Capture the cell that displays the provided text and extract its [X, Y] central coordinate. 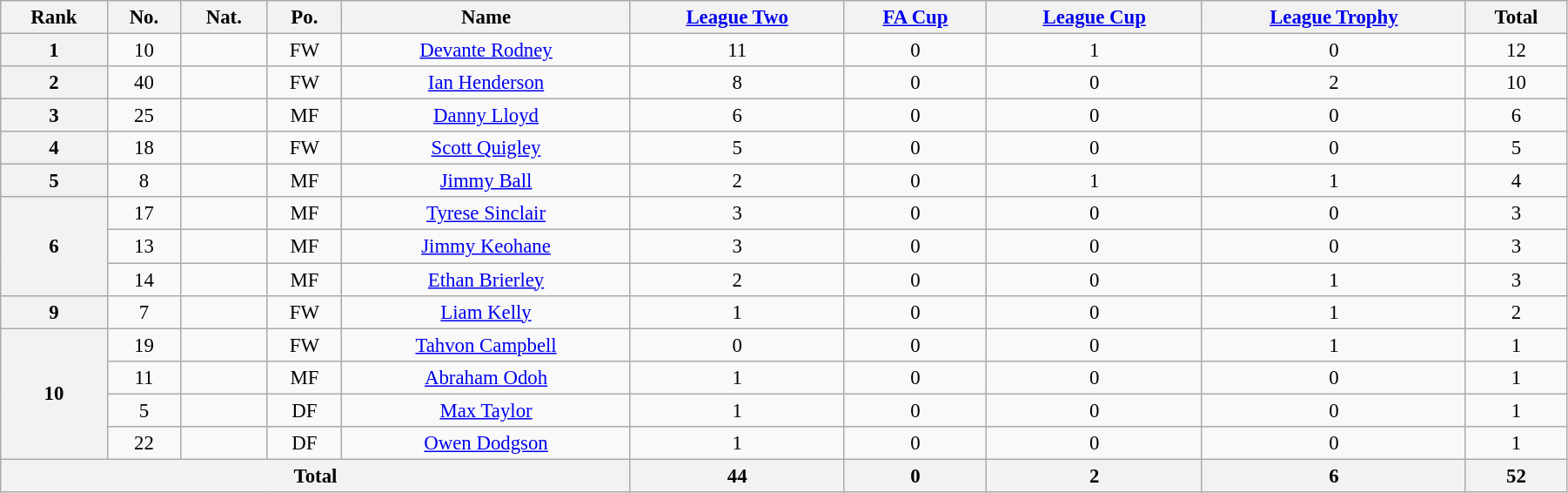
Ian Henderson [486, 83]
Max Taylor [486, 410]
7 [144, 312]
FA Cup [915, 17]
14 [144, 280]
League Two [737, 17]
Jimmy Keohane [486, 246]
17 [144, 213]
Liam Kelly [486, 312]
18 [144, 148]
52 [1516, 476]
No. [144, 17]
Tyrese Sinclair [486, 213]
Nat. [224, 17]
12 [1516, 51]
Ethan Brierley [486, 280]
9 [54, 312]
League Trophy [1333, 17]
League Cup [1095, 17]
13 [144, 246]
40 [144, 83]
Owen Dodgson [486, 443]
44 [737, 476]
Tahvon Campbell [486, 345]
22 [144, 443]
Jimmy Ball [486, 181]
Devante Rodney [486, 51]
25 [144, 116]
Scott Quigley [486, 148]
19 [144, 345]
Po. [305, 17]
Abraham Odoh [486, 377]
Danny Lloyd [486, 116]
Rank [54, 17]
Name [486, 17]
